Find where the given text appears and provide that cell's center as (x, y) coordinate. 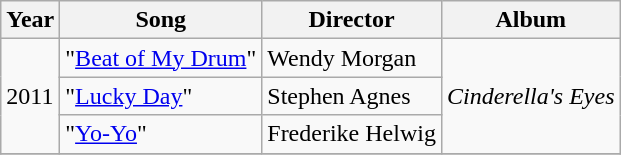
Year (30, 20)
Stephen Agnes (352, 96)
Wendy Morgan (352, 58)
Frederike Helwig (352, 134)
2011 (30, 96)
"Beat of My Drum" (161, 58)
"Yo-Yo" (161, 134)
Director (352, 20)
Song (161, 20)
"Lucky Day" (161, 96)
Album (530, 20)
Cinderella's Eyes (530, 96)
